Output the (X, Y) coordinate of the center of the cell containing the given text.  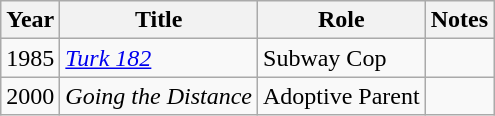
2000 (30, 96)
Notes (459, 20)
Role (342, 20)
Going the Distance (159, 96)
Adoptive Parent (342, 96)
Subway Cop (342, 58)
Year (30, 20)
1985 (30, 58)
Title (159, 20)
Turk 182 (159, 58)
